Locate the cell with the specified text and output its [X, Y] center coordinate. 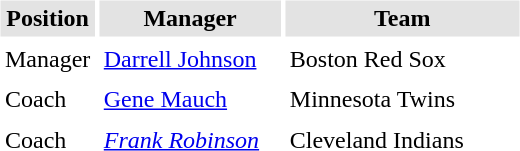
Gene Mauch [190, 100]
Minnesota Twins [402, 100]
Darrell Johnson [190, 59]
Team [402, 18]
Boston Red Sox [402, 59]
Position [47, 18]
Coach [47, 100]
